Extract the [x, y] coordinate from the center of the cell holding the provided text.  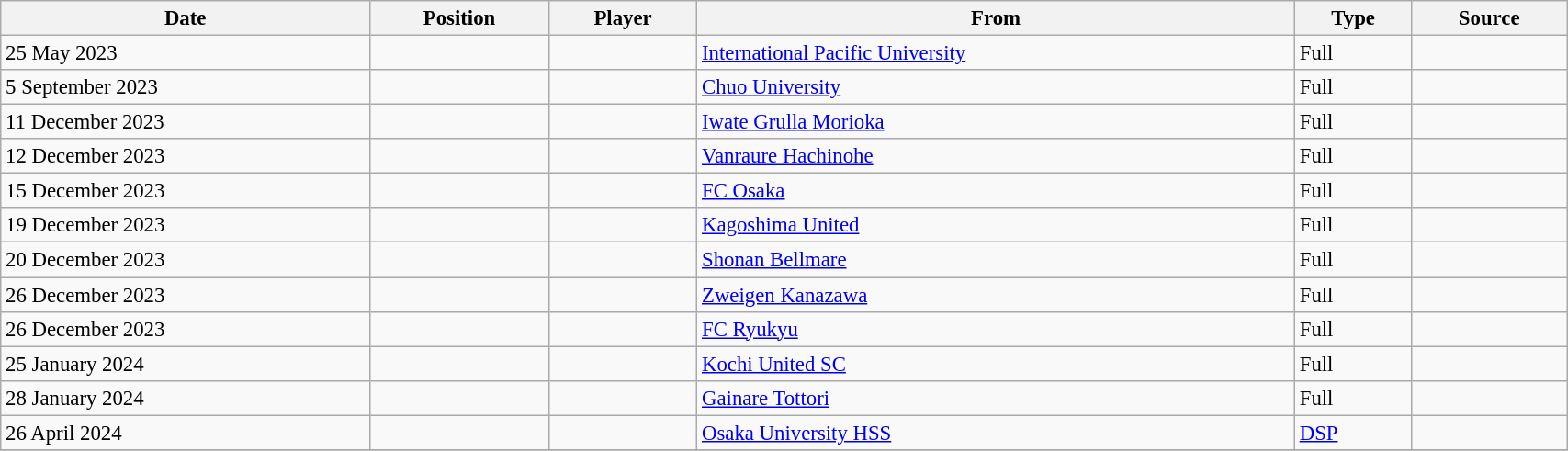
Osaka University HSS [996, 433]
11 December 2023 [186, 122]
20 December 2023 [186, 260]
DSP [1352, 433]
FC Osaka [996, 191]
Iwate Grulla Morioka [996, 122]
Source [1490, 18]
From [996, 18]
Chuo University [996, 87]
Player [623, 18]
15 December 2023 [186, 191]
5 September 2023 [186, 87]
FC Ryukyu [996, 329]
12 December 2023 [186, 156]
Vanraure Hachinohe [996, 156]
Kagoshima United [996, 225]
Kochi United SC [996, 364]
Position [459, 18]
19 December 2023 [186, 225]
Gainare Tottori [996, 398]
Shonan Bellmare [996, 260]
25 January 2024 [186, 364]
25 May 2023 [186, 53]
Zweigen Kanazawa [996, 295]
Type [1352, 18]
26 April 2024 [186, 433]
Date [186, 18]
International Pacific University [996, 53]
28 January 2024 [186, 398]
